Detect which cell encompasses the target text, then output its (X, Y) center coordinate. 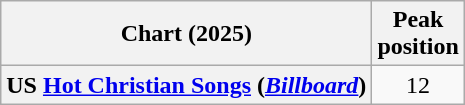
Peakposition (418, 34)
US Hot Christian Songs (Billboard) (186, 85)
Chart (2025) (186, 34)
12 (418, 85)
